From the cell containing the given text, extract its center point as [x, y] coordinate. 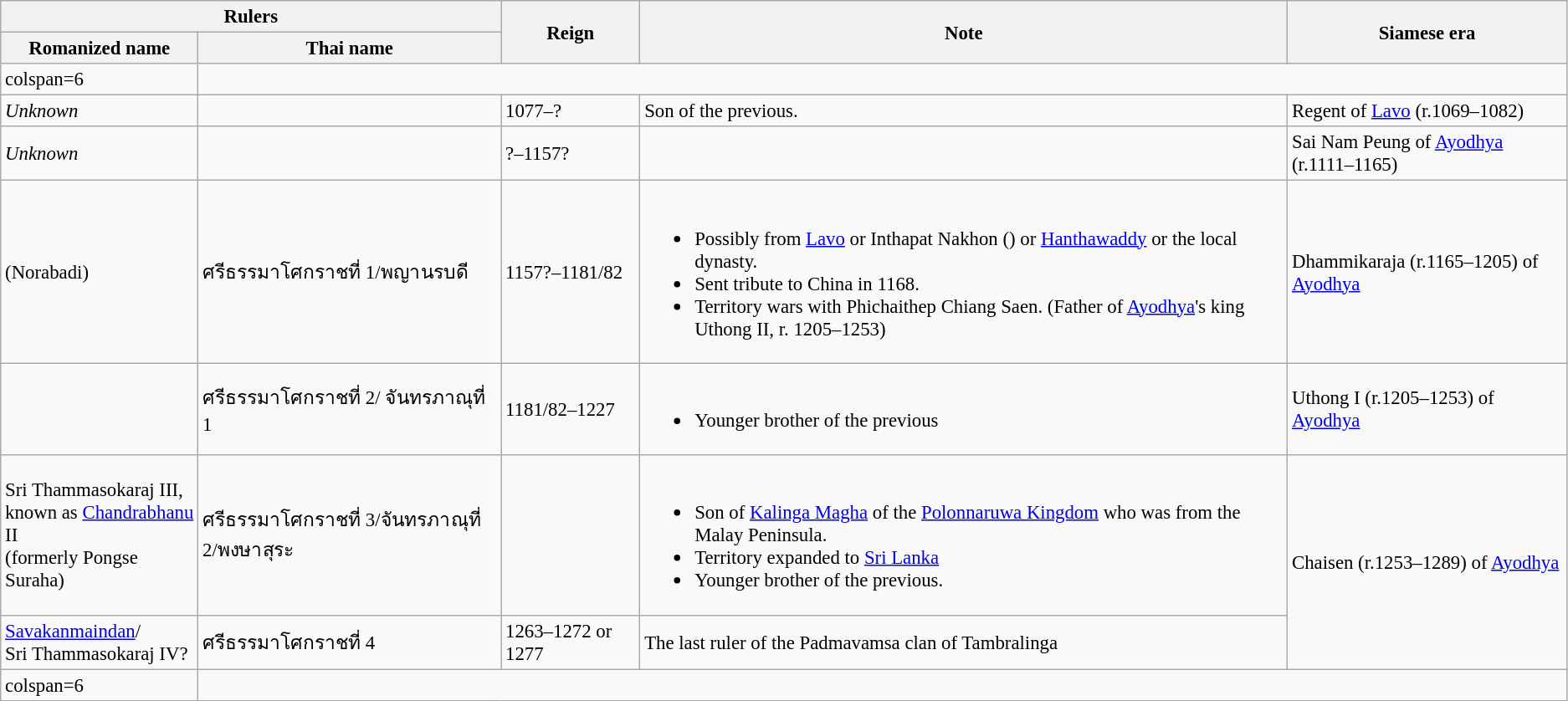
ศรีธรรมาโศกราชที่ 2/ จันทรภาณุที่ 1 [350, 409]
ศรีธรรมาโศกราชที่ 3/จันทรภาณุที่ 2/พงษาสุระ [350, 535]
Son of Kalinga Magha of the Polonnaruwa Kingdom who was from the Malay Peninsula.Territory expanded to Sri LankaYounger brother of the previous. [964, 535]
Son of the previous. [964, 111]
Romanized name [100, 49]
1263–1272 or 1277 [571, 642]
Savakanmaindan/Sri Thammasokaraj IV? [100, 642]
1157?–1181/82 [571, 272]
Siamese era [1427, 32]
Regent of Lavo (r.1069–1082) [1427, 111]
Younger brother of the previous [964, 409]
Uthong I (r.1205–1253) of Ayodhya [1427, 409]
Thai name [350, 49]
Rulers [251, 17]
1181/82–1227 [571, 409]
Sri Thammasokaraj III,known as Chandrabhanu II(formerly Pongse Suraha) [100, 535]
(Norabadi) [100, 272]
Chaisen (r.1253–1289) of Ayodhya [1427, 562]
The last ruler of the Padmavamsa clan of Tambralinga [964, 642]
Dhammikaraja (r.1165–1205) of Ayodhya [1427, 272]
Note [964, 32]
Reign [571, 32]
ศรีธรรมาโศกราชที่ 1/พญานรบดี [350, 272]
?–1157? [571, 154]
1077–? [571, 111]
Sai Nam Peung of Ayodhya (r.1111–1165) [1427, 154]
ศรีธรรมาโศกราชที่ 4 [350, 642]
